Identify which cell holds the provided text, then report its (x, y) central coordinate. 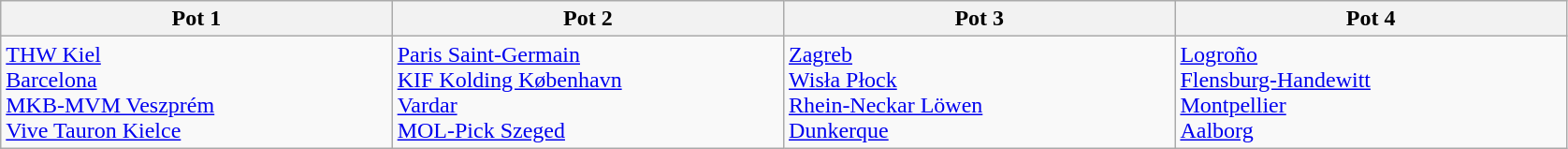
Pot 2 (588, 19)
Pot 3 (980, 19)
THW Kiel Barcelona MKB-MVM Veszprém Vive Tauron Kielce (196, 92)
Logroño Flensburg-Handewitt Montpellier Aalborg (1371, 92)
Zagreb Wisła Płock Rhein-Neckar Löwen Dunkerque (980, 92)
Paris Saint-Germain KIF Kolding København Vardar MOL-Pick Szeged (588, 92)
Pot 4 (1371, 19)
Pot 1 (196, 19)
